For the text-containing cell, return its midpoint in (x, y) coordinate format. 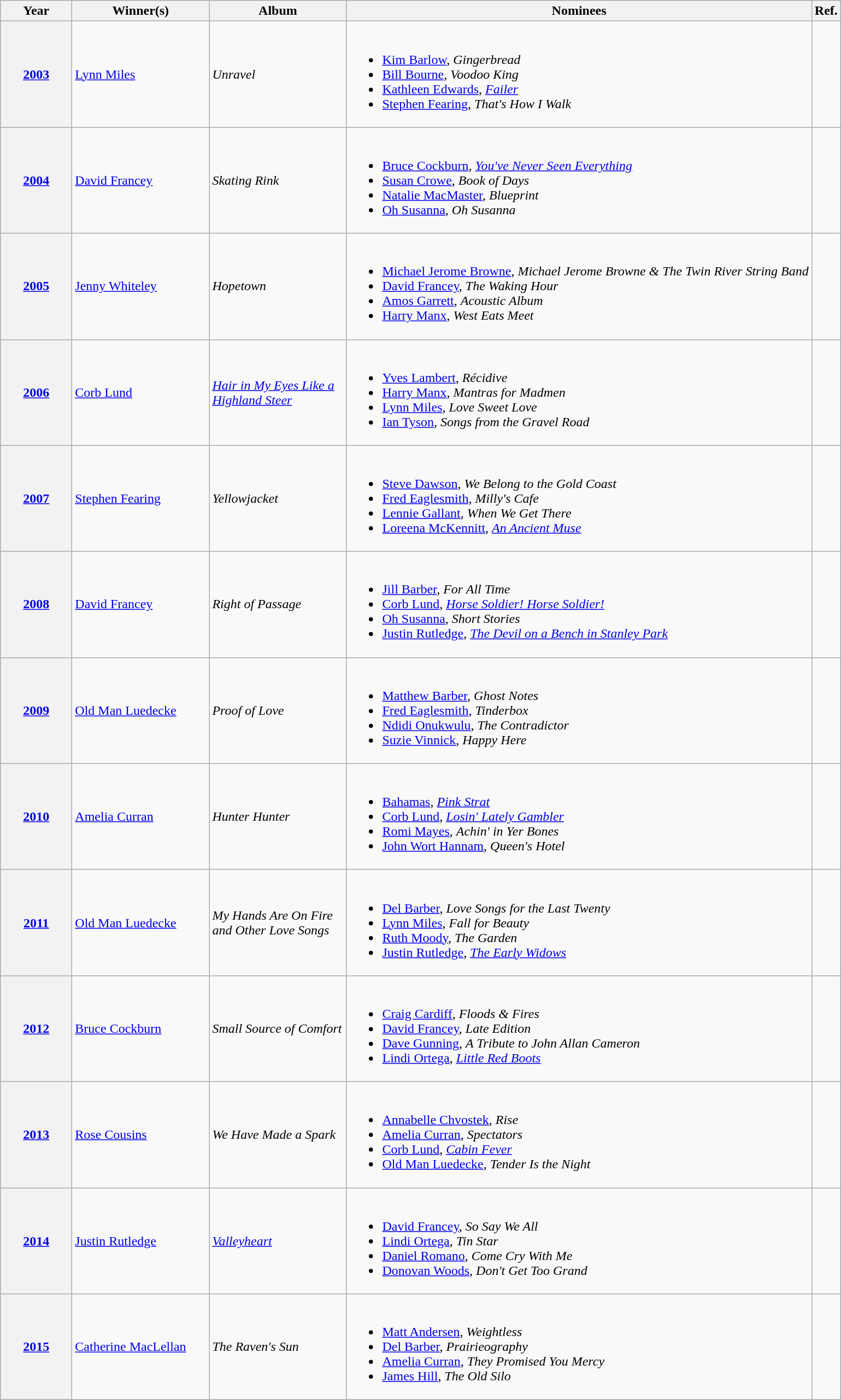
Yves Lambert, RécidiveHarry Manx, Mantras for MadmenLynn Miles, Love Sweet LoveIan Tyson, Songs from the Gravel Road (579, 392)
Bruce Cockburn (141, 1028)
We Have Made a Spark (278, 1134)
Nominees (579, 11)
2010 (36, 816)
Matthew Barber, Ghost NotesFred Eaglesmith, TinderboxNdidi Onukwulu, The ContradictorSuzie Vinnick, Happy Here (579, 710)
Justin Rutledge (141, 1241)
Yellowjacket (278, 498)
Amelia Curran (141, 816)
2004 (36, 180)
Hopetown (278, 286)
Bahamas, Pink StratCorb Lund, Losin' Lately GamblerRomi Mayes, Achin' in Yer BonesJohn Wort Hannam, Queen's Hotel (579, 816)
Steve Dawson, We Belong to the Gold CoastFred Eaglesmith, Milly's CafeLennie Gallant, When We Get ThereLoreena McKennitt, An Ancient Muse (579, 498)
Craig Cardiff, Floods & FiresDavid Francey, Late EditionDave Gunning, A Tribute to John Allan CameronLindi Ortega, Little Red Boots (579, 1028)
Small Source of Comfort (278, 1028)
Proof of Love (278, 710)
2014 (36, 1241)
2007 (36, 498)
David Francey, So Say We AllLindi Ortega, Tin StarDaniel Romano, Come Cry With MeDonovan Woods, Don't Get Too Grand (579, 1241)
2006 (36, 392)
Bruce Cockburn, You've Never Seen EverythingSusan Crowe, Book of DaysNatalie MacMaster, BlueprintOh Susanna, Oh Susanna (579, 180)
Jenny Whiteley (141, 286)
2003 (36, 74)
Catherine MacLellan (141, 1347)
2013 (36, 1134)
Skating Rink (278, 180)
My Hands Are On Fire and Other Love Songs (278, 922)
2009 (36, 710)
Winner(s) (141, 11)
Unravel (278, 74)
The Raven's Sun (278, 1347)
Valleyheart (278, 1241)
Del Barber, Love Songs for the Last TwentyLynn Miles, Fall for BeautyRuth Moody, The GardenJustin Rutledge, The Early Widows (579, 922)
Right of Passage (278, 604)
Kim Barlow, GingerbreadBill Bourne, Voodoo KingKathleen Edwards, FailerStephen Fearing, That's How I Walk (579, 74)
2005 (36, 286)
2015 (36, 1347)
Year (36, 11)
Jill Barber, For All TimeCorb Lund, Horse Soldier! Horse Soldier!Oh Susanna, Short StoriesJustin Rutledge, The Devil on a Bench in Stanley Park (579, 604)
Hunter Hunter (278, 816)
Ref. (826, 11)
Matt Andersen, WeightlessDel Barber, PrairieographyAmelia Curran, They Promised You MercyJames Hill, The Old Silo (579, 1347)
Hair in My Eyes Like a Highland Steer (278, 392)
2012 (36, 1028)
Lynn Miles (141, 74)
Stephen Fearing (141, 498)
Corb Lund (141, 392)
Album (278, 11)
2008 (36, 604)
Annabelle Chvostek, RiseAmelia Curran, SpectatorsCorb Lund, Cabin FeverOld Man Luedecke, Tender Is the Night (579, 1134)
2011 (36, 922)
Rose Cousins (141, 1134)
